Provide the (X, Y) coordinate of the cell's center where the given text is located.  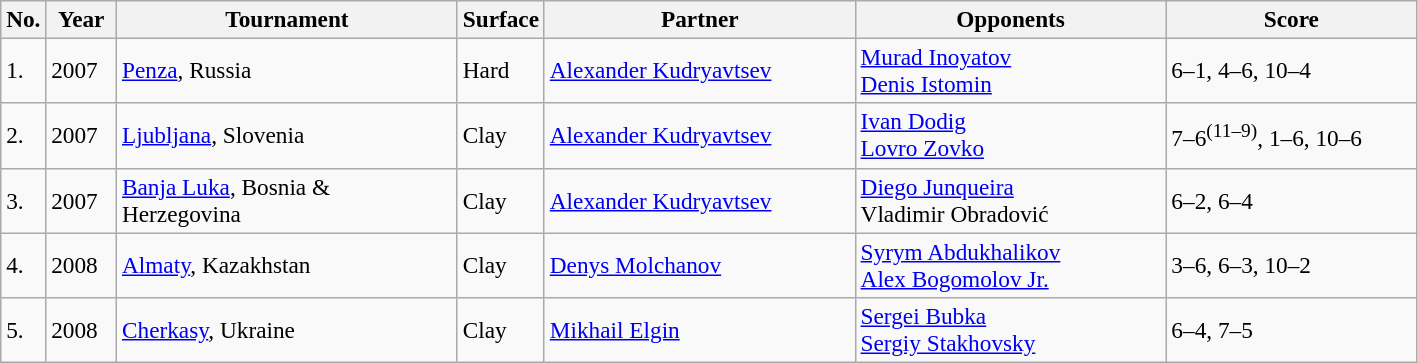
Ljubljana, Slovenia (288, 136)
Tournament (288, 19)
Year (82, 19)
Cherkasy, Ukraine (288, 330)
Diego Junqueira Vladimir Obradović (1010, 200)
4. (24, 264)
Murad Inoyatov Denis Istomin (1010, 70)
6–1, 4–6, 10–4 (1292, 70)
Ivan Dodig Lovro Zovko (1010, 136)
Sergei Bubka Sergiy Stakhovsky (1010, 330)
3. (24, 200)
2. (24, 136)
Hard (500, 70)
7–6(11–9), 1–6, 10–6 (1292, 136)
Almaty, Kazakhstan (288, 264)
Surface (500, 19)
1. (24, 70)
Score (1292, 19)
Mikhail Elgin (700, 330)
Banja Luka, Bosnia & Herzegovina (288, 200)
No. (24, 19)
Penza, Russia (288, 70)
5. (24, 330)
Opponents (1010, 19)
6–2, 6–4 (1292, 200)
Syrym Abdukhalikov Alex Bogomolov Jr. (1010, 264)
3–6, 6–3, 10–2 (1292, 264)
6–4, 7–5 (1292, 330)
Partner (700, 19)
Denys Molchanov (700, 264)
